Pinpoint the cell where the given text exists, returning its (X, Y) midpoint coordinate. 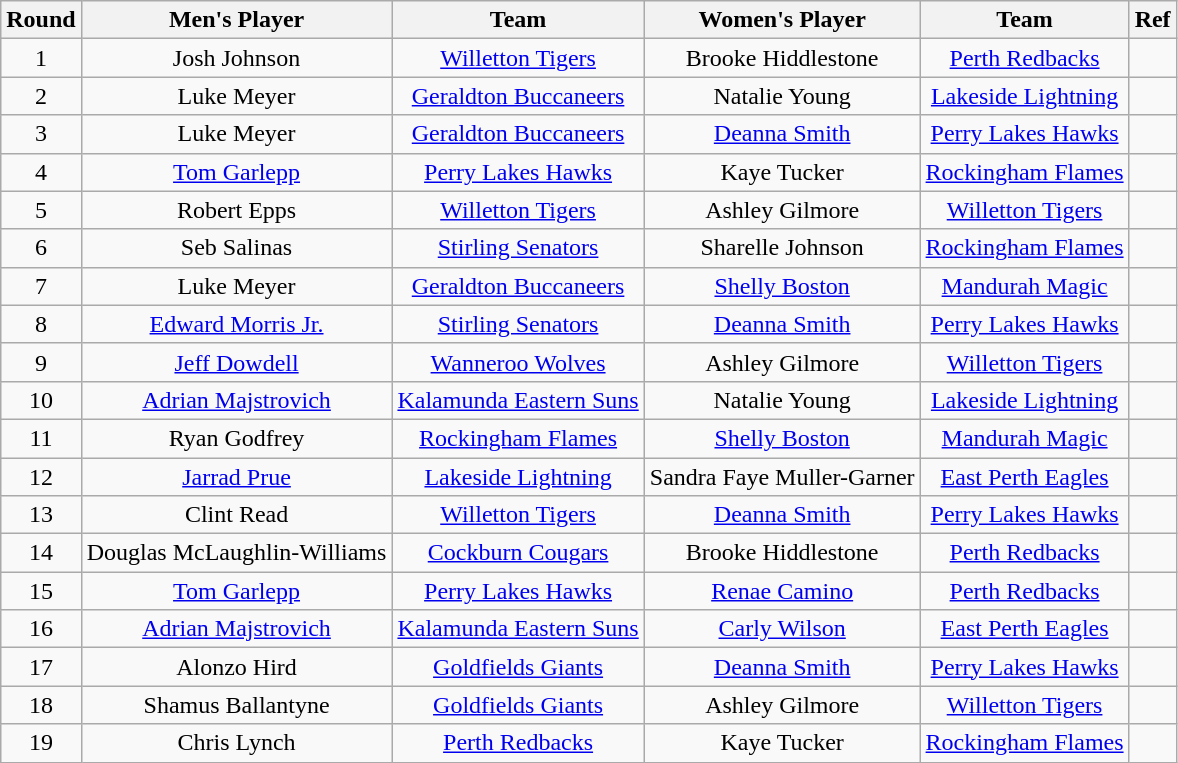
Sandra Faye Muller-Garner (782, 477)
19 (41, 743)
Sharelle Johnson (782, 248)
Jeff Dowdell (236, 362)
Robert Epps (236, 210)
3 (41, 134)
7 (41, 286)
Ref (1152, 20)
Men's Player (236, 20)
9 (41, 362)
Chris Lynch (236, 743)
6 (41, 248)
8 (41, 324)
Carly Wilson (782, 629)
Clint Read (236, 515)
18 (41, 705)
Josh Johnson (236, 58)
Edward Morris Jr. (236, 324)
10 (41, 400)
12 (41, 477)
Wanneroo Wolves (518, 362)
13 (41, 515)
Jarrad Prue (236, 477)
15 (41, 591)
4 (41, 172)
Ryan Godfrey (236, 438)
Alonzo Hird (236, 667)
16 (41, 629)
11 (41, 438)
Round (41, 20)
Shamus Ballantyne (236, 705)
Douglas McLaughlin-Williams (236, 553)
5 (41, 210)
Seb Salinas (236, 248)
17 (41, 667)
Renae Camino (782, 591)
Cockburn Cougars (518, 553)
14 (41, 553)
Women's Player (782, 20)
2 (41, 96)
1 (41, 58)
